For the text-containing cell, return its midpoint in (X, Y) coordinate format. 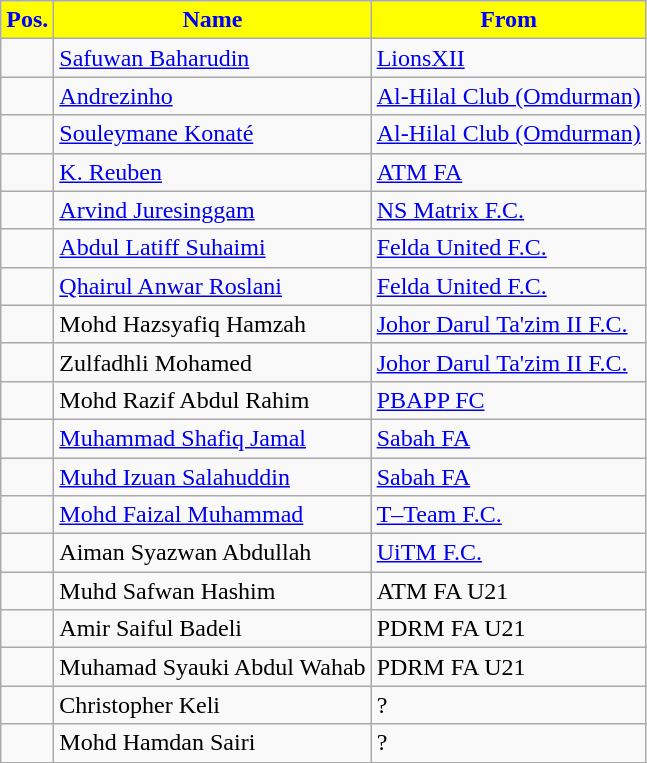
Mohd Razif Abdul Rahim (212, 400)
Andrezinho (212, 96)
Aiman Syazwan Abdullah (212, 553)
NS Matrix F.C. (508, 210)
Souleymane Konaté (212, 134)
LionsXII (508, 58)
K. Reuben (212, 172)
Qhairul Anwar Roslani (212, 286)
Name (212, 20)
Mohd Faizal Muhammad (212, 515)
From (508, 20)
T–Team F.C. (508, 515)
ATM FA (508, 172)
Amir Saiful Badeli (212, 629)
Zulfadhli Mohamed (212, 362)
Christopher Keli (212, 705)
Muhamad Syauki Abdul Wahab (212, 667)
Muhammad Shafiq Jamal (212, 438)
ATM FA U21 (508, 591)
Pos. (28, 20)
Muhd Izuan Salahuddin (212, 477)
Arvind Juresinggam (212, 210)
Mohd Hamdan Sairi (212, 743)
Abdul Latiff Suhaimi (212, 248)
Mohd Hazsyafiq Hamzah (212, 324)
Safuwan Baharudin (212, 58)
PBAPP FC (508, 400)
Muhd Safwan Hashim (212, 591)
UiTM F.C. (508, 553)
